Find where the given text appears and provide that cell's center as (X, Y) coordinate. 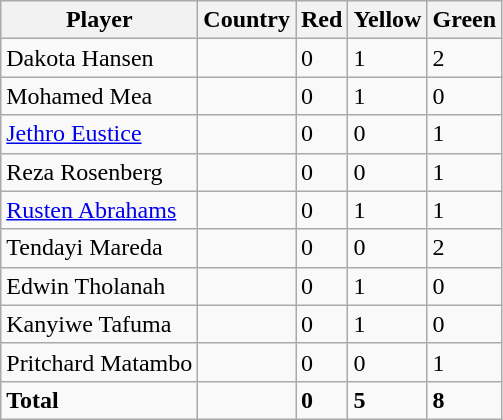
Player (100, 20)
Dakota Hansen (100, 58)
Rusten Abrahams (100, 210)
Green (464, 20)
Red (322, 20)
Total (100, 400)
Tendayi Mareda (100, 248)
Yellow (388, 20)
Country (247, 20)
5 (388, 400)
Jethro Eustice (100, 134)
Pritchard Matambo (100, 362)
Kanyiwe Tafuma (100, 324)
8 (464, 400)
Edwin Tholanah (100, 286)
Reza Rosenberg (100, 172)
Mohamed Mea (100, 96)
